Output the (x, y) coordinate of the center of the cell containing the given text.  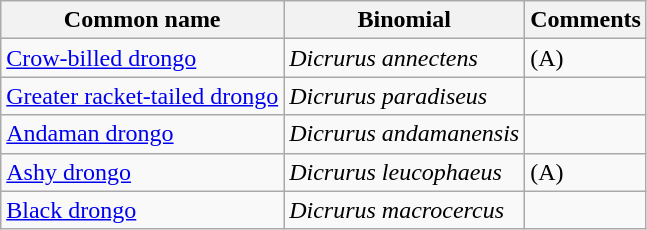
Crow-billed drongo (142, 58)
Binomial (404, 20)
Ashy drongo (142, 172)
Dicrurus annectens (404, 58)
Dicrurus macrocercus (404, 210)
Dicrurus andamanensis (404, 134)
Dicrurus paradiseus (404, 96)
Dicrurus leucophaeus (404, 172)
Common name (142, 20)
Greater racket-tailed drongo (142, 96)
Andaman drongo (142, 134)
Comments (586, 20)
Black drongo (142, 210)
